Pinpoint the cell where the given text exists, returning its (x, y) midpoint coordinate. 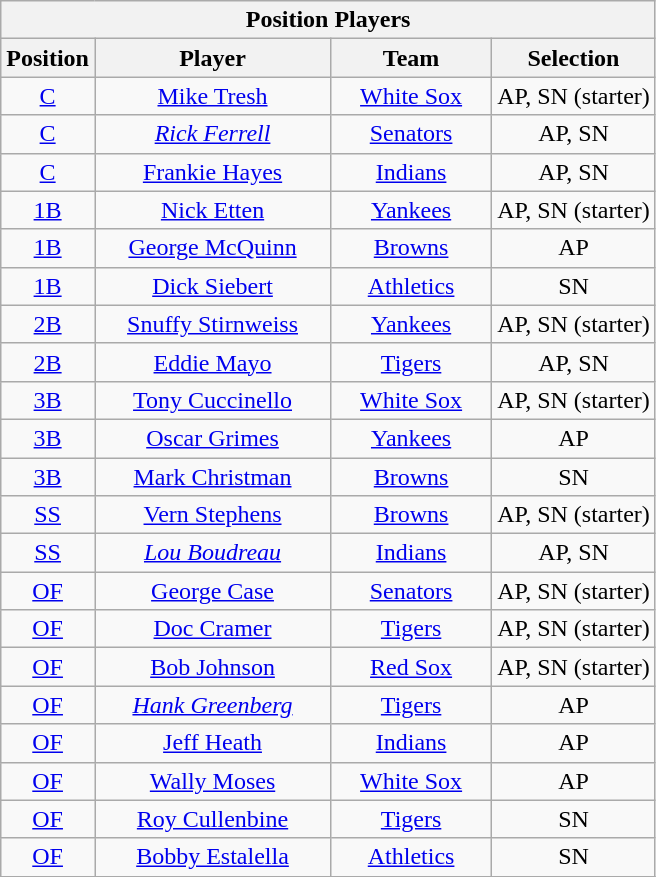
Dick Siebert (212, 286)
Roy Cullenbine (212, 819)
Bobby Estalella (212, 857)
Mark Christman (212, 477)
Vern Stephens (212, 515)
Jeff Heath (212, 743)
Eddie Mayo (212, 362)
Rick Ferrell (212, 134)
Red Sox (412, 667)
Position (48, 58)
George Case (212, 591)
Mike Tresh (212, 96)
Doc Cramer (212, 629)
Oscar Grimes (212, 438)
Hank Greenberg (212, 705)
Team (412, 58)
Wally Moses (212, 781)
Frankie Hayes (212, 172)
Selection (574, 58)
Nick Etten (212, 210)
Tony Cuccinello (212, 400)
Player (212, 58)
Position Players (328, 20)
George McQuinn (212, 248)
Bob Johnson (212, 667)
Snuffy Stirnweiss (212, 324)
Lou Boudreau (212, 553)
